Return the [x, y] coordinate for the center point of the cell that contains the specified text.  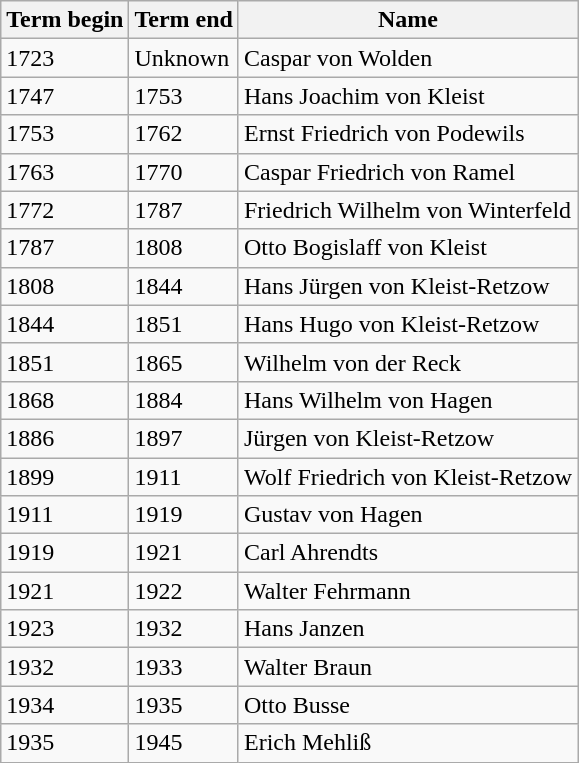
Walter Fehrmann [408, 591]
Carl Ahrendts [408, 553]
1945 [184, 743]
1884 [184, 400]
Erich Mehliß [408, 743]
1899 [65, 477]
1747 [65, 96]
Otto Bogislaff von Kleist [408, 248]
Hans Joachim von Kleist [408, 96]
Wolf Friedrich von Kleist-Retzow [408, 477]
Jürgen von Kleist-Retzow [408, 438]
Unknown [184, 58]
1865 [184, 362]
1868 [65, 400]
1922 [184, 591]
Hans Janzen [408, 629]
Walter Braun [408, 667]
1886 [65, 438]
Term begin [65, 20]
Hans Hugo von Kleist-Retzow [408, 324]
Hans Jürgen von Kleist-Retzow [408, 286]
1923 [65, 629]
1897 [184, 438]
1770 [184, 172]
Hans Wilhelm von Hagen [408, 400]
Ernst Friedrich von Podewils [408, 134]
1763 [65, 172]
1723 [65, 58]
Name [408, 20]
Otto Busse [408, 705]
Friedrich Wilhelm von Winterfeld [408, 210]
Term end [184, 20]
Caspar Friedrich von Ramel [408, 172]
1934 [65, 705]
1762 [184, 134]
Gustav von Hagen [408, 515]
Wilhelm von der Reck [408, 362]
1933 [184, 667]
Caspar von Wolden [408, 58]
1772 [65, 210]
